Output the [X, Y] coordinate of the center of the cell containing the given text.  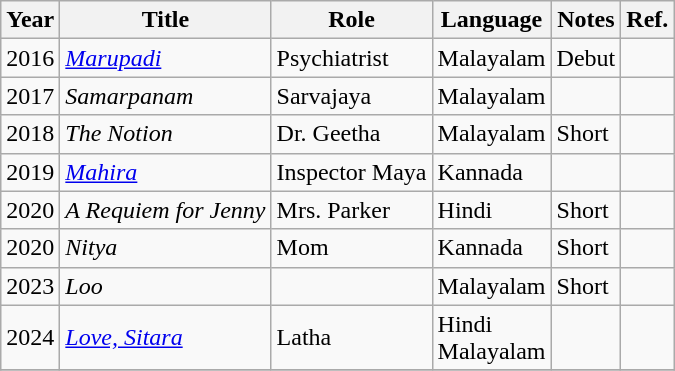
2016 [30, 58]
HindiMalayalam [492, 338]
Mom [352, 248]
Mahira [166, 172]
A Requiem for Jenny [166, 210]
Marupadi [166, 58]
2019 [30, 172]
Samarpanam [166, 96]
Loo [166, 286]
Title [166, 20]
2024 [30, 338]
Love, Sitara [166, 338]
Debut [586, 58]
Role [352, 20]
Inspector Maya [352, 172]
Language [492, 20]
Nitya [166, 248]
Ref. [648, 20]
Latha [352, 338]
Mrs. Parker [352, 210]
Notes [586, 20]
Dr. Geetha [352, 134]
Psychiatrist [352, 58]
The Notion [166, 134]
2017 [30, 96]
2018 [30, 134]
Hindi [492, 210]
Sarvajaya [352, 96]
Year [30, 20]
2023 [30, 286]
